Return the [X, Y] coordinate for the center point of the cell that contains the specified text.  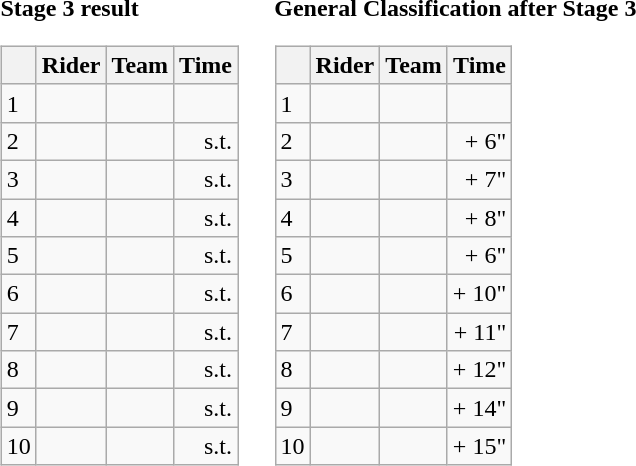
+ 15" [479, 446]
+ 10" [479, 294]
+ 8" [479, 217]
+ 7" [479, 179]
+ 12" [479, 370]
+ 14" [479, 408]
+ 11" [479, 332]
